Scan for the cell matching the given text and deliver its [X, Y] coordinate at center. 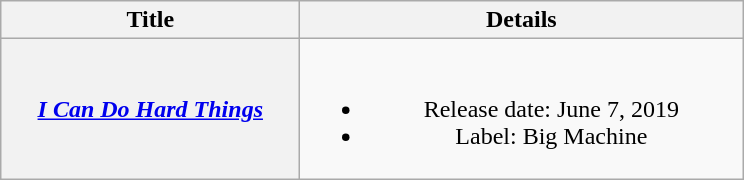
Details [522, 20]
Release date: June 7, 2019Label: Big Machine [522, 109]
Title [150, 20]
I Can Do Hard Things [150, 109]
